Extract the [x, y] coordinate from the center of the cell holding the provided text.  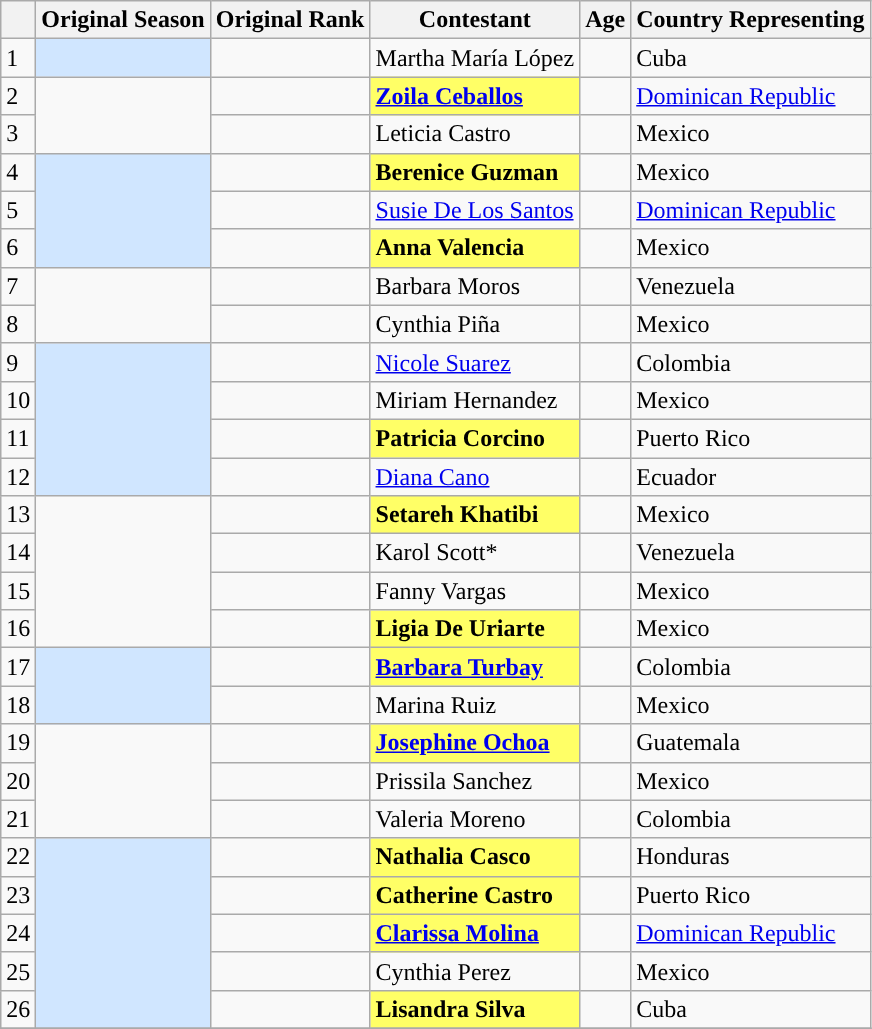
3 [18, 134]
Zoila Ceballos [475, 96]
25 [18, 971]
Original Rank [290, 20]
2 [18, 96]
18 [18, 705]
21 [18, 819]
Barbara Moros [475, 286]
7 [18, 286]
Clarissa Molina [475, 933]
23 [18, 895]
9 [18, 362]
Valeria Moreno [475, 819]
Original Season [123, 20]
Martha María López [475, 58]
Nathalia Casco [475, 857]
4 [18, 172]
Berenice Guzman [475, 172]
Prissila Sanchez [475, 781]
6 [18, 248]
Country Representing [750, 20]
Cynthia Perez [475, 971]
Susie De Los Santos [475, 210]
26 [18, 1009]
17 [18, 667]
Barbara Turbay [475, 667]
Ecuador [750, 477]
Anna Valencia [475, 248]
Miriam Hernandez [475, 400]
Lisandra Silva [475, 1009]
13 [18, 515]
14 [18, 553]
Guatemala [750, 743]
22 [18, 857]
Marina Ruiz [475, 705]
1 [18, 58]
Setareh Khatibi [475, 515]
15 [18, 591]
Nicole Suarez [475, 362]
5 [18, 210]
Josephine Ochoa [475, 743]
Honduras [750, 857]
10 [18, 400]
Catherine Castro [475, 895]
20 [18, 781]
11 [18, 438]
Contestant [475, 20]
Age [606, 20]
12 [18, 477]
8 [18, 324]
Ligia De Uriarte [475, 629]
Leticia Castro [475, 134]
19 [18, 743]
Patricia Corcino [475, 438]
24 [18, 933]
Fanny Vargas [475, 591]
Diana Cano [475, 477]
16 [18, 629]
Karol Scott* [475, 553]
Cynthia Piña [475, 324]
